For the text-containing cell, return its midpoint in [x, y] coordinate format. 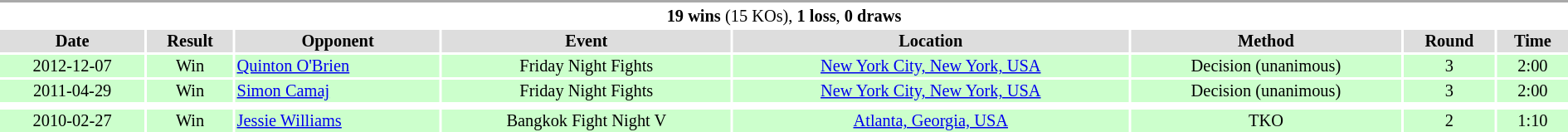
Simon Camaj [338, 91]
Date [72, 42]
Opponent [338, 42]
2011-04-29 [72, 91]
Atlanta, Georgia, USA [931, 121]
Method [1266, 42]
1:10 [1533, 121]
Location [931, 42]
Round [1449, 42]
2010-02-27 [72, 121]
Jessie Williams [338, 121]
2 [1449, 121]
Event [586, 42]
Result [190, 42]
TKO [1266, 121]
2012-12-07 [72, 66]
Time [1533, 42]
Bangkok Fight Night V [586, 121]
Quinton O'Brien [338, 66]
19 wins (15 KOs), 1 loss, 0 draws [784, 17]
